Pinpoint the cell where the given text exists, returning its [x, y] midpoint coordinate. 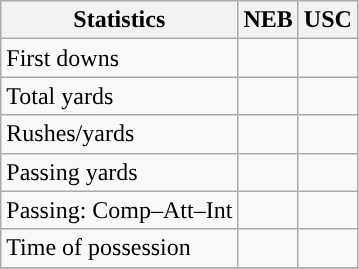
Rushes/yards [120, 134]
Statistics [120, 20]
Passing yards [120, 172]
Passing: Comp–Att–Int [120, 210]
USC [328, 20]
NEB [268, 20]
Time of possession [120, 248]
Total yards [120, 96]
First downs [120, 58]
